Extract the [X, Y] coordinate from the center of the cell holding the provided text.  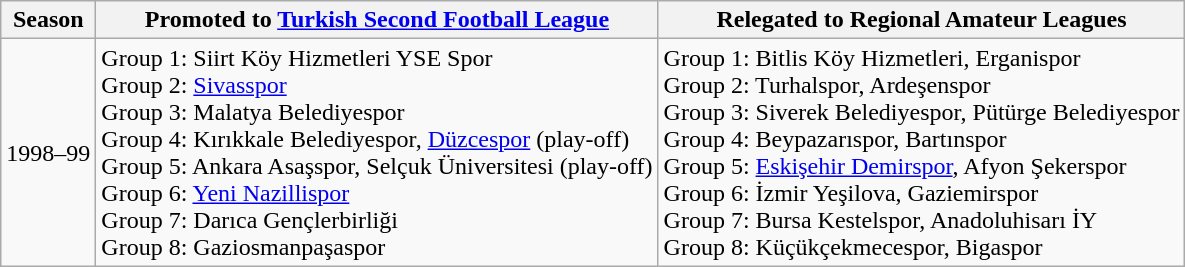
1998–99 [48, 152]
Promoted to Turkish Second Football League [377, 20]
Relegated to Regional Amateur Leagues [922, 20]
Season [48, 20]
